Return (X, Y) of the center of cell containing provided text 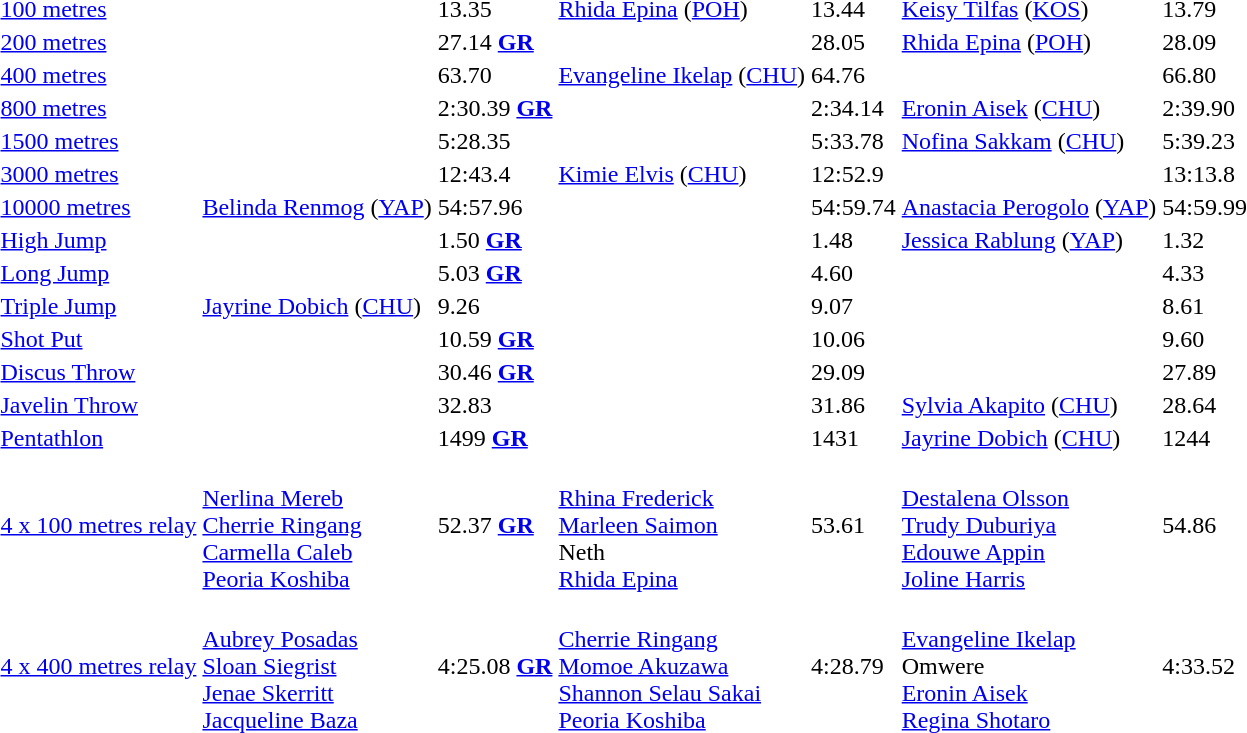
28.05 (854, 42)
Nerlina Mereb Cherrie Ringang Carmella Caleb Peoria Koshiba (317, 525)
54:57.96 (495, 207)
Jessica Rablung (YAP) (1029, 240)
29.09 (854, 372)
1.50 GR (495, 240)
27.14 GR (495, 42)
9.26 (495, 306)
1431 (854, 438)
64.76 (854, 75)
Destalena Olsson Trudy Duburiya Edouwe Appin Joline Harris (1029, 525)
10.59 GR (495, 339)
2:34.14 (854, 108)
12:43.4 (495, 174)
1499 GR (495, 438)
Eronin Aisek (CHU) (1029, 108)
5.03 GR (495, 273)
10.06 (854, 339)
54:59.74 (854, 207)
9.07 (854, 306)
4.60 (854, 273)
53.61 (854, 525)
Nofina Sakkam (CHU) (1029, 141)
5:33.78 (854, 141)
5:28.35 (495, 141)
Rhida Epina (POH) (1029, 42)
Rhina Frederick Marleen Saimon Neth Rhida Epina (682, 525)
31.86 (854, 405)
Kimie Elvis (CHU) (682, 174)
52.37 GR (495, 525)
32.83 (495, 405)
2:30.39 GR (495, 108)
30.46 GR (495, 372)
63.70 (495, 75)
Evangeline Ikelap (CHU) (682, 75)
Anastacia Perogolo (YAP) (1029, 207)
1.48 (854, 240)
Sylvia Akapito (CHU) (1029, 405)
Belinda Renmog (YAP) (317, 207)
12:52.9 (854, 174)
